Pinpoint the cell where the given text exists, returning its (x, y) midpoint coordinate. 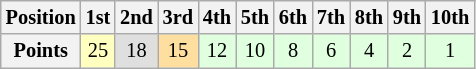
2nd (136, 17)
1st (98, 17)
2 (407, 51)
Position (41, 17)
6th (293, 17)
12 (217, 51)
4th (217, 17)
9th (407, 17)
6 (331, 51)
15 (178, 51)
3rd (178, 17)
5th (255, 17)
10 (255, 51)
10th (450, 17)
1 (450, 51)
18 (136, 51)
25 (98, 51)
Points (41, 51)
7th (331, 17)
8th (369, 17)
4 (369, 51)
8 (293, 51)
